Scan for the cell matching the given text and deliver its [X, Y] coordinate at center. 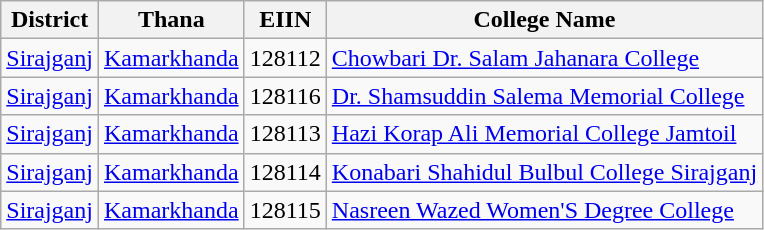
128115 [285, 210]
College Name [544, 20]
Dr. Shamsuddin Salema Memorial College [544, 96]
Chowbari Dr. Salam Jahanara College [544, 58]
Konabari Shahidul Bulbul College Sirajganj [544, 172]
Nasreen Wazed Women'S Degree College [544, 210]
128113 [285, 134]
Hazi Korap Ali Memorial College Jamtoil [544, 134]
128116 [285, 96]
District [50, 20]
128112 [285, 58]
EIIN [285, 20]
Thana [171, 20]
128114 [285, 172]
